Output the [X, Y] coordinate of the center of the cell containing the given text.  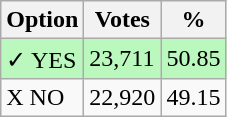
23,711 [122, 59]
X NO [42, 97]
% [194, 20]
22,920 [122, 97]
50.85 [194, 59]
49.15 [194, 97]
Option [42, 20]
✓ YES [42, 59]
Votes [122, 20]
